Identify which cell holds the provided text, then report its [X, Y] central coordinate. 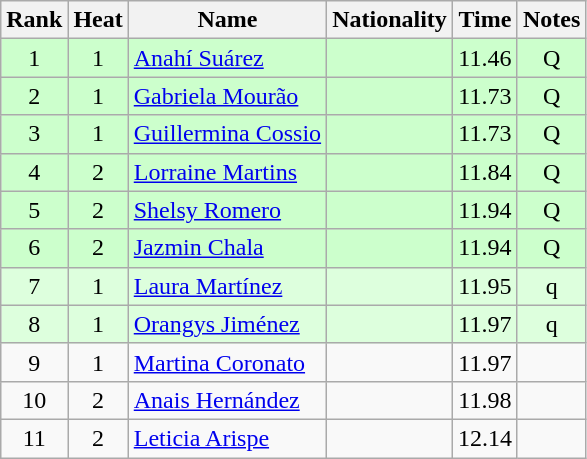
Anahí Suárez [227, 58]
Nationality [390, 20]
Heat [98, 20]
10 [34, 400]
12.14 [484, 438]
7 [34, 286]
Rank [34, 20]
Shelsy Romero [227, 210]
11.84 [484, 172]
8 [34, 324]
11.98 [484, 400]
Laura Martínez [227, 286]
Orangys Jiménez [227, 324]
Lorraine Martins [227, 172]
11.95 [484, 286]
Guillermina Cossio [227, 134]
5 [34, 210]
4 [34, 172]
Anais Hernández [227, 400]
11.46 [484, 58]
9 [34, 362]
6 [34, 248]
3 [34, 134]
Time [484, 20]
Notes [551, 20]
Leticia Arispe [227, 438]
Name [227, 20]
Jazmin Chala [227, 248]
Gabriela Mourão [227, 96]
Martina Coronato [227, 362]
11 [34, 438]
